Return the [X, Y] coordinate for the center point of the cell that contains the specified text.  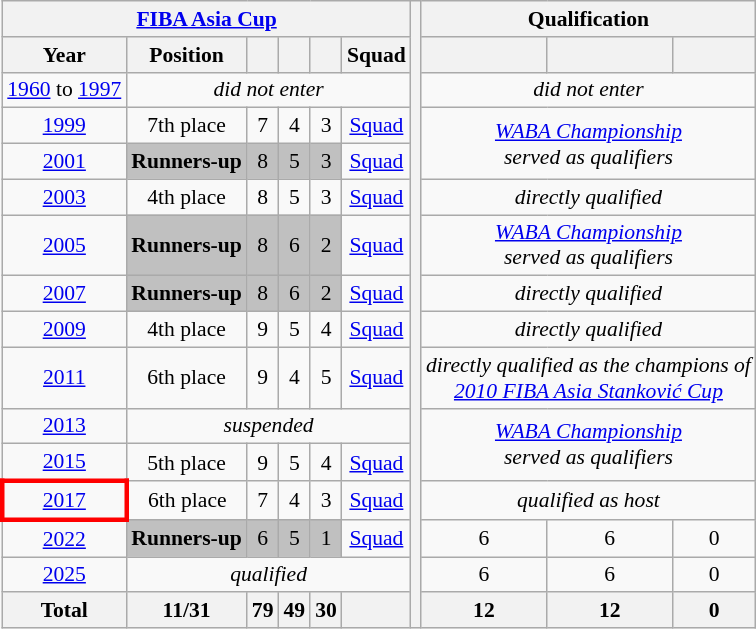
2003 [64, 197]
7th place [186, 126]
2015 [64, 462]
2022 [64, 538]
1999 [64, 126]
1960 to 1997 [64, 90]
Qualification [588, 19]
79 [263, 611]
FIBA Asia Cup [206, 19]
11/31 [186, 611]
2007 [64, 294]
2001 [64, 162]
Total [64, 611]
2011 [64, 378]
qualified as host [588, 500]
2005 [64, 246]
2009 [64, 330]
1 [326, 538]
suspended [268, 426]
Year [64, 55]
30 [326, 611]
Position [186, 55]
qualified [268, 575]
2025 [64, 575]
directly qualified as the champions of2010 FIBA Asia Stanković Cup [588, 378]
2013 [64, 426]
49 [295, 611]
5th place [186, 462]
2017 [64, 500]
